Capture the cell that displays the provided text and extract its [X, Y] central coordinate. 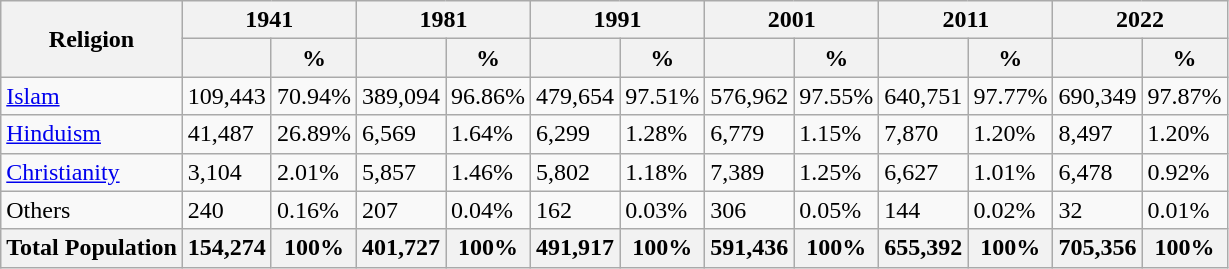
70.94% [314, 96]
640,751 [924, 96]
Hinduism [92, 134]
1.64% [488, 134]
97.51% [662, 96]
1.25% [836, 172]
3,104 [226, 172]
7,389 [750, 172]
591,436 [750, 248]
6,478 [1098, 172]
207 [400, 210]
97.87% [1184, 96]
0.03% [662, 210]
6,779 [750, 134]
162 [576, 210]
491,917 [576, 248]
2001 [792, 20]
109,443 [226, 96]
0.02% [1010, 210]
26.89% [314, 134]
2.01% [314, 172]
2022 [1140, 20]
7,870 [924, 134]
479,654 [576, 96]
144 [924, 210]
96.86% [488, 96]
705,356 [1098, 248]
0.05% [836, 210]
6,569 [400, 134]
97.55% [836, 96]
1981 [443, 20]
Others [92, 210]
97.77% [1010, 96]
6,627 [924, 172]
576,962 [750, 96]
690,349 [1098, 96]
Islam [92, 96]
389,094 [400, 96]
306 [750, 210]
0.04% [488, 210]
1.46% [488, 172]
Religion [92, 39]
1.01% [1010, 172]
0.92% [1184, 172]
32 [1098, 210]
0.16% [314, 210]
1.28% [662, 134]
41,487 [226, 134]
401,727 [400, 248]
8,497 [1098, 134]
2011 [966, 20]
240 [226, 210]
Christianity [92, 172]
1.18% [662, 172]
1941 [269, 20]
1991 [618, 20]
0.01% [1184, 210]
154,274 [226, 248]
1.15% [836, 134]
5,802 [576, 172]
655,392 [924, 248]
5,857 [400, 172]
Total Population [92, 248]
6,299 [576, 134]
